Extract the [x, y] coordinate from the center of the cell holding the provided text.  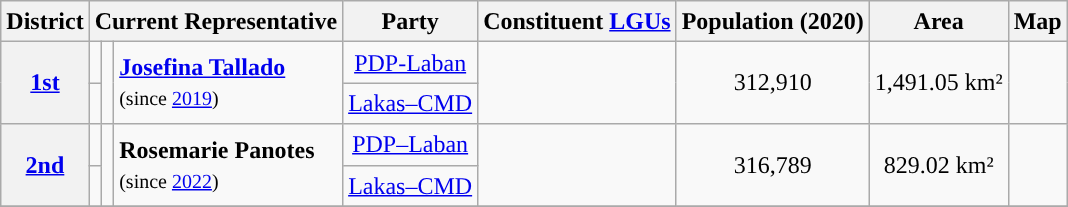
Josefina Tallado(since 2019) [228, 83]
1st [45, 83]
2nd [45, 165]
PDP–Laban [410, 144]
Party [410, 22]
Area [938, 22]
316,789 [772, 165]
1,491.05 km² [938, 83]
829.02 km² [938, 165]
District [45, 22]
Population (2020) [772, 22]
PDP-Laban [410, 62]
Map [1038, 22]
Current Representative [216, 22]
Rosemarie Panotes(since 2022) [228, 165]
312,910 [772, 83]
Constituent LGUs [577, 22]
